Extract the (X, Y) coordinate from the center of the cell holding the provided text.  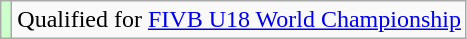
Qualified for FIVB U18 World Championship (240, 20)
